Return (x, y) of the center of cell containing provided text 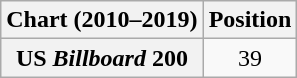
US Billboard 200 (102, 58)
Position (250, 20)
39 (250, 58)
Chart (2010–2019) (102, 20)
